Detect which cell encompasses the target text, then output its [x, y] center coordinate. 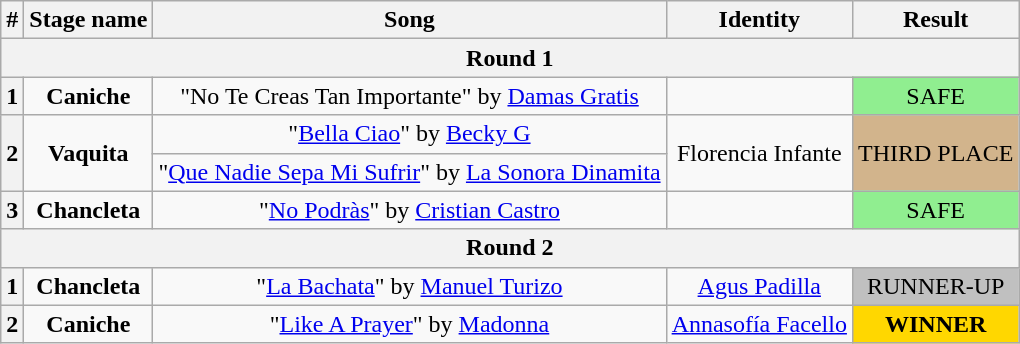
Florencia Infante [759, 153]
Round 1 [510, 58]
"Like A Prayer" by Madonna [410, 324]
Agus Padilla [759, 286]
Annasofía Facello [759, 324]
"No Te Creas Tan Importante" by Damas Gratis [410, 96]
Stage name [88, 20]
Vaquita [88, 153]
RUNNER-UP [935, 286]
# [12, 20]
Identity [759, 20]
Round 2 [510, 248]
"Bella Ciao" by Becky G [410, 134]
"Que Nadie Sepa Mi Sufrir" by La Sonora Dinamita [410, 172]
WINNER [935, 324]
Song [410, 20]
3 [12, 210]
"La Bachata" by Manuel Turizo [410, 286]
"No Podràs" by Cristian Castro [410, 210]
Result [935, 20]
THIRD PLACE [935, 153]
